Identify which cell holds the provided text, then report its (X, Y) central coordinate. 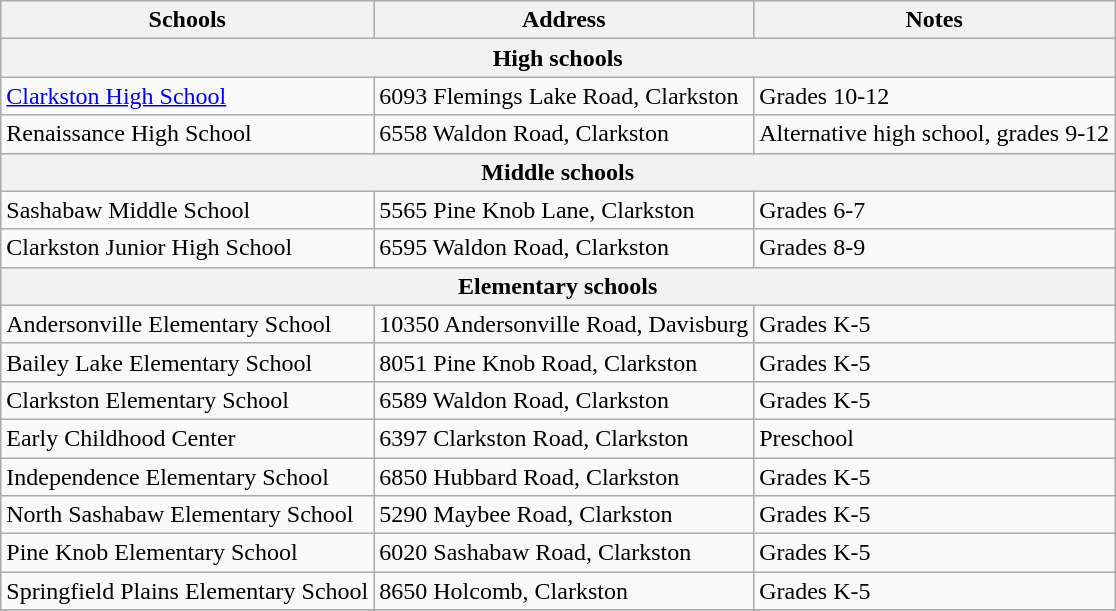
6093 Flemings Lake Road, Clarkston (564, 96)
High schools (558, 58)
5565 Pine Knob Lane, Clarkston (564, 210)
Schools (188, 20)
8051 Pine Knob Road, Clarkston (564, 362)
6595 Waldon Road, Clarkston (564, 248)
Elementary schools (558, 286)
Preschool (934, 438)
5290 Maybee Road, Clarkston (564, 515)
6558 Waldon Road, Clarkston (564, 134)
Grades 6-7 (934, 210)
Clarkston High School (188, 96)
North Sashabaw Elementary School (188, 515)
6020 Sashabaw Road, Clarkston (564, 553)
Renaissance High School (188, 134)
10350 Andersonville Road, Davisburg (564, 324)
Independence Elementary School (188, 477)
Alternative high school, grades 9-12 (934, 134)
Middle schools (558, 172)
8650 Holcomb, Clarkston (564, 591)
Address (564, 20)
Grades 8-9 (934, 248)
Early Childhood Center (188, 438)
Grades 10-12 (934, 96)
Bailey Lake Elementary School (188, 362)
6397 Clarkston Road, Clarkston (564, 438)
Clarkston Elementary School (188, 400)
6850 Hubbard Road, Clarkston (564, 477)
Clarkston Junior High School (188, 248)
Sashabaw Middle School (188, 210)
Pine Knob Elementary School (188, 553)
Notes (934, 20)
Springfield Plains Elementary School (188, 591)
Andersonville Elementary School (188, 324)
6589 Waldon Road, Clarkston (564, 400)
